Capture the cell that displays the provided text and extract its (x, y) central coordinate. 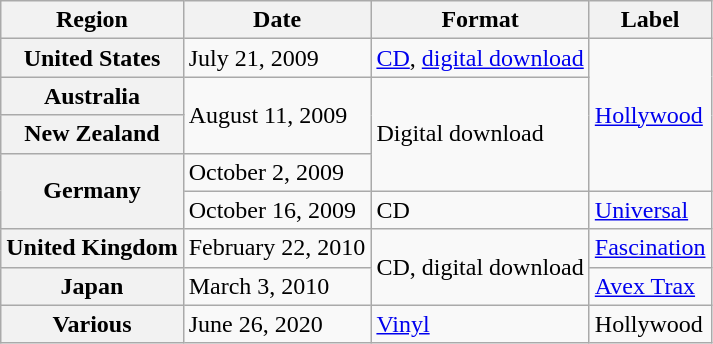
October 2, 2009 (277, 172)
Label (650, 20)
New Zealand (92, 134)
United States (92, 58)
Australia (92, 96)
Format (480, 20)
Date (277, 20)
Japan (92, 286)
Digital download (480, 134)
February 22, 2010 (277, 248)
Universal (650, 210)
Fascination (650, 248)
CD (480, 210)
Region (92, 20)
Germany (92, 191)
March 3, 2010 (277, 286)
October 16, 2009 (277, 210)
Vinyl (480, 324)
June 26, 2020 (277, 324)
United Kingdom (92, 248)
August 11, 2009 (277, 115)
Avex Trax (650, 286)
Various (92, 324)
July 21, 2009 (277, 58)
